Pinpoint the cell where the given text exists, returning its [X, Y] midpoint coordinate. 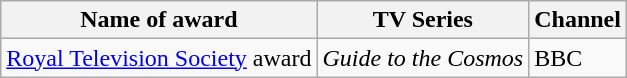
BBC [578, 58]
Royal Television Society award [159, 58]
Name of award [159, 20]
TV Series [423, 20]
Guide to the Cosmos [423, 58]
Channel [578, 20]
